Return the (X, Y) coordinate for the center point of the cell that contains the specified text.  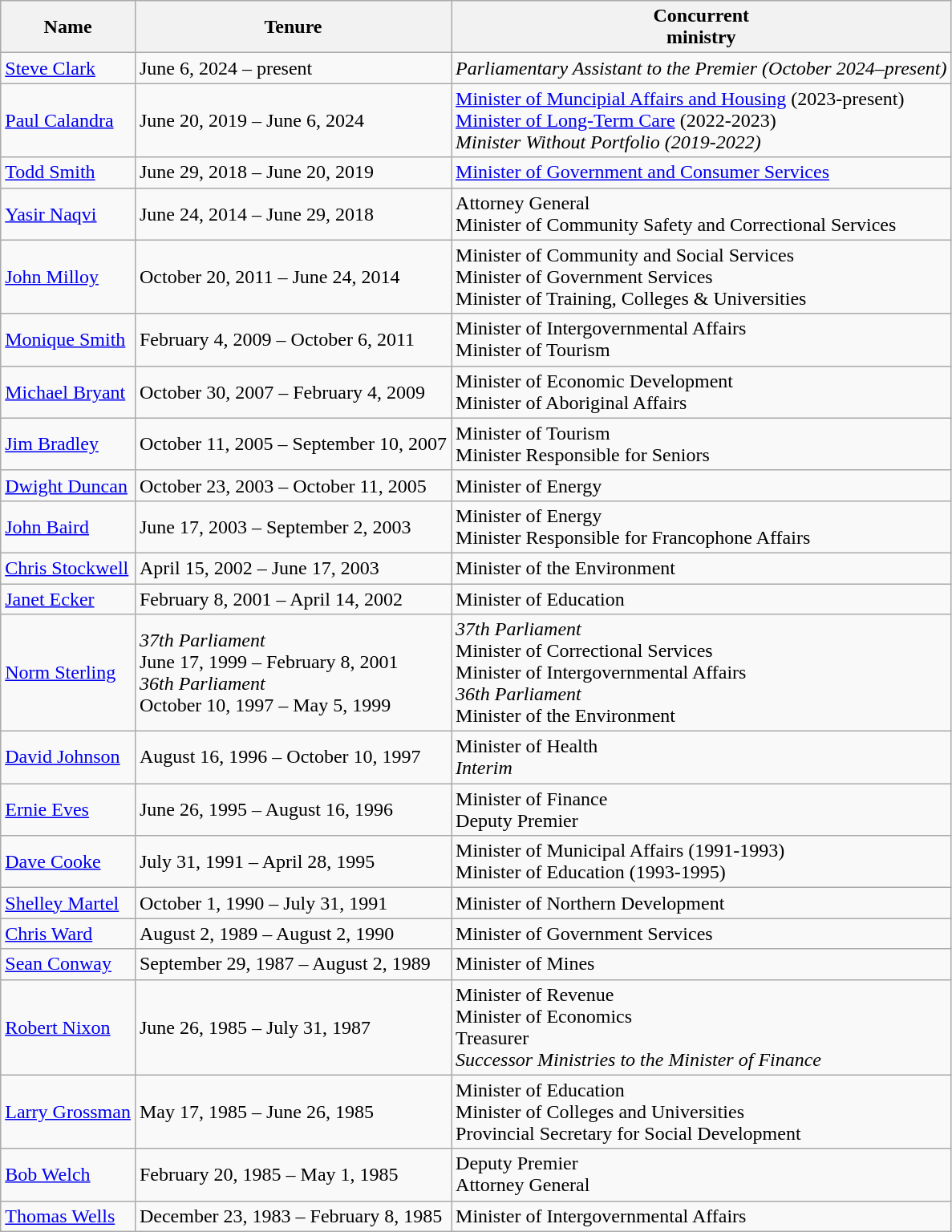
Deputy PremierAttorney General (701, 1174)
Minister of HealthInterim (701, 757)
Thomas Wells (68, 1216)
June 24, 2014 – June 29, 2018 (293, 213)
Minister of Community and Social Services Minister of Government ServicesMinister of Training, Colleges & Universities (701, 277)
Minister of FinanceDeputy Premier (701, 810)
Larry Grossman (68, 1112)
Robert Nixon (68, 1027)
May 17, 1985 – June 26, 1985 (293, 1112)
Steve Clark (68, 68)
Minister of Municipal Affairs (1991-1993)Minister of Education (1993-1995) (701, 861)
Minister of Mines (701, 964)
Parliamentary Assistant to the Premier (October 2024–present) (701, 68)
October 23, 2003 – October 11, 2005 (293, 485)
Paul Calandra (68, 120)
Jim Bradley (68, 444)
David Johnson (68, 757)
37th ParliamentMinister of Correctional ServicesMinister of Intergovernmental Affairs36th ParliamentMinister of the Environment (701, 673)
June 17, 2003 – September 2, 2003 (293, 526)
Minister of RevenueMinister of EconomicsTreasurerSuccessor Ministries to the Minister of Finance (701, 1027)
April 15, 2002 – June 17, 2003 (293, 568)
August 2, 1989 – August 2, 1990 (293, 934)
June 6, 2024 – present (293, 68)
October 11, 2005 – September 10, 2007 (293, 444)
February 20, 1985 – May 1, 1985 (293, 1174)
Attorney GeneralMinister of Community Safety and Correctional Services (701, 213)
37th ParliamentJune 17, 1999 – February 8, 200136th ParliamentOctober 10, 1997 – May 5, 1999 (293, 673)
Tenure (293, 27)
June 29, 2018 – June 20, 2019 (293, 172)
Chris Stockwell (68, 568)
Sean Conway (68, 964)
Dave Cooke (68, 861)
February 8, 2001 – April 14, 2002 (293, 599)
Name (68, 27)
October 1, 1990 – July 31, 1991 (293, 903)
John Baird (68, 526)
Monique Smith (68, 340)
Minister of the Environment (701, 568)
September 29, 1987 – August 2, 1989 (293, 964)
Minister of Education (701, 599)
Minister of Northern Development (701, 903)
Minister of Economic DevelopmentMinister of Aboriginal Affairs (701, 391)
Minister of Intergovernmental Affairs (701, 1216)
June 26, 1985 – July 31, 1987 (293, 1027)
December 23, 1983 – February 8, 1985 (293, 1216)
Minister of Muncipial Affairs and Housing (2023-present)Minister of Long-Term Care (2022-2023)Minister Without Portfolio (2019-2022) (701, 120)
February 4, 2009 – October 6, 2011 (293, 340)
Minister of Energy (701, 485)
Dwight Duncan (68, 485)
Bob Welch (68, 1174)
Janet Ecker (68, 599)
Minister of TourismMinister Responsible for Seniors (701, 444)
August 16, 1996 – October 10, 1997 (293, 757)
Michael Bryant (68, 391)
October 30, 2007 – February 4, 2009 (293, 391)
October 20, 2011 – June 24, 2014 (293, 277)
Minister of EnergyMinister Responsible for Francophone Affairs (701, 526)
Yasir Naqvi (68, 213)
Minister of Government Services (701, 934)
Minister of Government and Consumer Services (701, 172)
Norm Sterling (68, 673)
Ernie Eves (68, 810)
Shelley Martel (68, 903)
John Milloy (68, 277)
Todd Smith (68, 172)
June 26, 1995 – August 16, 1996 (293, 810)
Minister of Intergovernmental AffairsMinister of Tourism (701, 340)
Chris Ward (68, 934)
Minister of EducationMinister of Colleges and UniversitiesProvincial Secretary for Social Development (701, 1112)
Concurrentministry (701, 27)
July 31, 1991 – April 28, 1995 (293, 861)
June 20, 2019 – June 6, 2024 (293, 120)
